Pinpoint the cell where the given text exists, returning its (X, Y) midpoint coordinate. 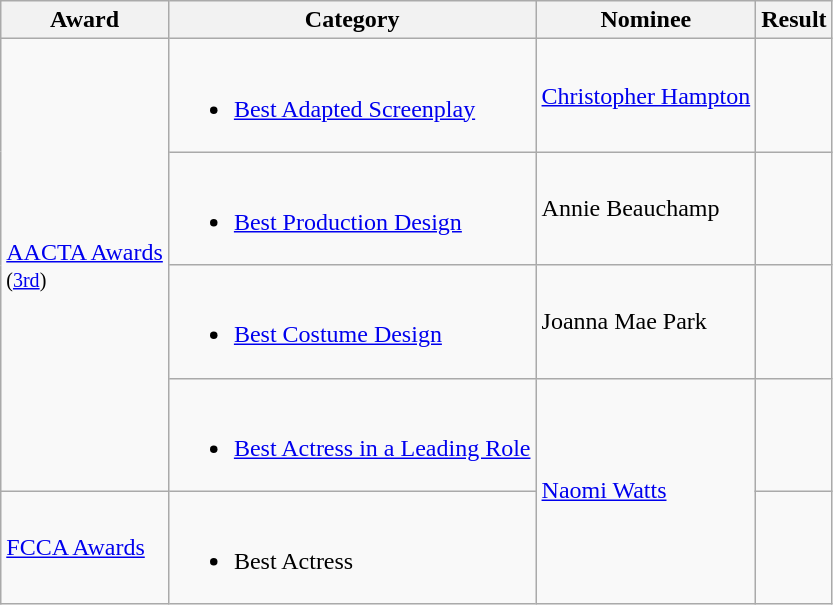
Nominee (646, 20)
Christopher Hampton (646, 96)
Best Actress (352, 548)
Annie Beauchamp (646, 208)
Best Production Design (352, 208)
Joanna Mae Park (646, 322)
Award (85, 20)
Result (794, 20)
Category (352, 20)
FCCA Awards (85, 548)
Naomi Watts (646, 491)
AACTA Awards(3rd) (85, 265)
Best Actress in a Leading Role (352, 434)
Best Adapted Screenplay (352, 96)
Best Costume Design (352, 322)
